Return (X, Y) of the center of cell containing provided text 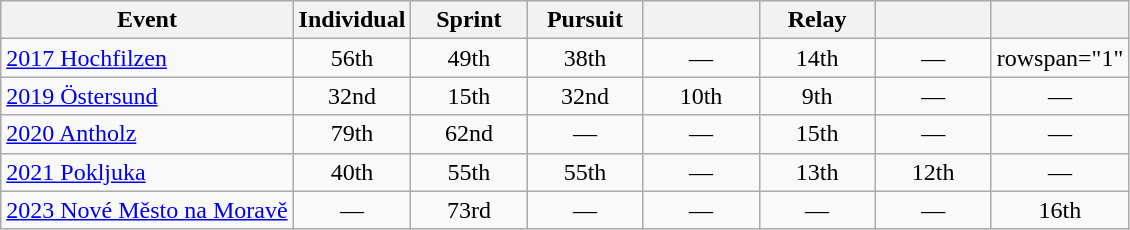
16th (1060, 210)
49th (469, 58)
rowspan="1" (1060, 58)
14th (817, 58)
38th (585, 58)
10th (701, 96)
13th (817, 172)
Individual (352, 20)
Pursuit (585, 20)
40th (352, 172)
Event (147, 20)
2017 Hochfilzen (147, 58)
2019 Östersund (147, 96)
56th (352, 58)
12th (933, 172)
73rd (469, 210)
2020 Antholz (147, 134)
79th (352, 134)
9th (817, 96)
2021 Pokljuka (147, 172)
2023 Nové Město na Moravě (147, 210)
Relay (817, 20)
Sprint (469, 20)
62nd (469, 134)
